Provide the [x, y] coordinate of the cell's center where the given text is located.  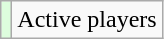
Active players [87, 20]
